Find where the given text appears and provide that cell's center as [x, y] coordinate. 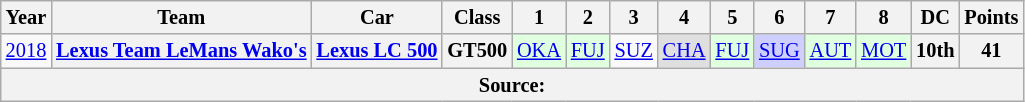
3 [634, 17]
AUT [831, 51]
SUG [779, 51]
MOT [884, 51]
Points [991, 17]
Class [477, 17]
Team [181, 17]
6 [779, 17]
OKA [539, 51]
8 [884, 17]
2 [588, 17]
Lexus LC 500 [376, 51]
1 [539, 17]
Car [376, 17]
SUZ [634, 51]
4 [684, 17]
41 [991, 51]
7 [831, 17]
DC [935, 17]
Source: [512, 85]
Lexus Team LeMans Wako's [181, 51]
5 [732, 17]
CHA [684, 51]
Year [26, 17]
10th [935, 51]
2018 [26, 51]
GT500 [477, 51]
